Return (X, Y) of the center of cell containing provided text 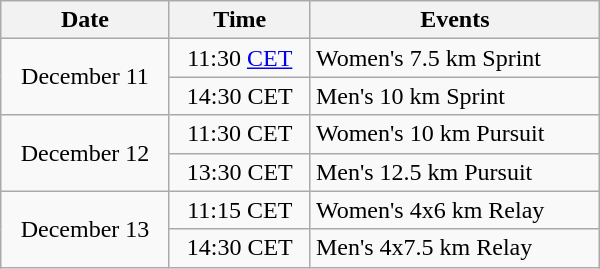
Men's 10 km Sprint (454, 96)
Women's 7.5 km Sprint (454, 58)
December 12 (85, 153)
Men's 4x7.5 km Relay (454, 248)
Time (240, 20)
December 11 (85, 77)
Women's 10 km Pursuit (454, 134)
Men's 12.5 km Pursuit (454, 172)
13:30 CET (240, 172)
Women's 4x6 km Relay (454, 210)
Events (454, 20)
December 13 (85, 229)
Date (85, 20)
11:15 CET (240, 210)
